Identify which cell holds the provided text, then report its (x, y) central coordinate. 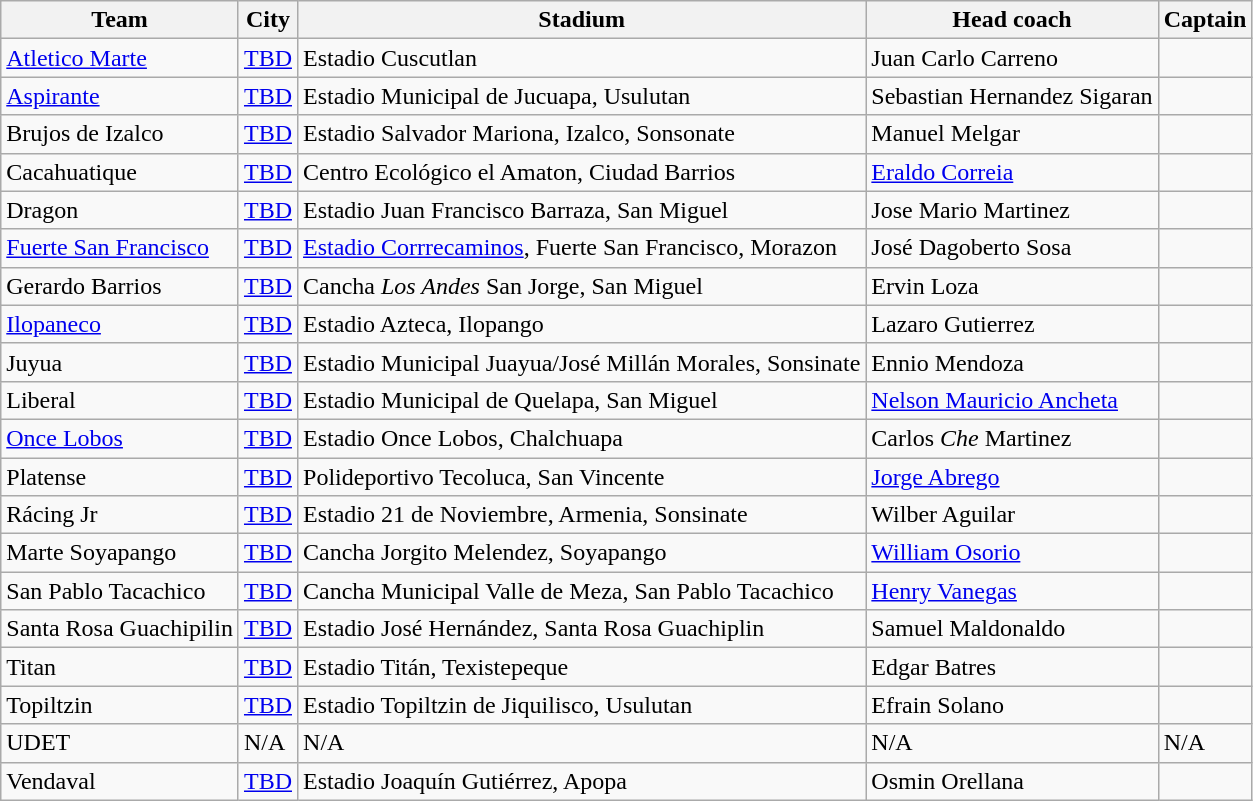
Cancha Los Andes San Jorge, San Miguel (582, 286)
Carlos Che Martinez (1012, 438)
Cancha Jorgito Melendez, Soyapango (582, 553)
UDET (120, 743)
Stadium (582, 20)
Juyua (120, 362)
Estadio Cuscutlan (582, 58)
Gerardo Barrios (120, 286)
Wilber Aguilar (1012, 515)
Henry Vanegas (1012, 591)
Vendaval (120, 781)
Manuel Melgar (1012, 134)
Captain (1205, 20)
Estadio 21 de Noviembre, Armenia, Sonsinate (582, 515)
Estadio Municipal Juayua/José Millán Morales, Sonsinate (582, 362)
Ervin Loza (1012, 286)
Platense (120, 477)
Juan Carlo Carreno (1012, 58)
Lazaro Gutierrez (1012, 324)
Eraldo Correia (1012, 172)
Edgar Batres (1012, 667)
Efrain Solano (1012, 705)
Estadio Corrrecaminos, Fuerte San Francisco, Morazon (582, 248)
Topiltzin (120, 705)
Ennio Mendoza (1012, 362)
Estadio Municipal de Jucuapa, Usulutan (582, 96)
Atletico Marte (120, 58)
Marte Soyapango (120, 553)
Polideportivo Tecoluca, San Vincente (582, 477)
Estadio Municipal de Quelapa, San Miguel (582, 400)
Rácing Jr (120, 515)
Estadio Once Lobos, Chalchuapa (582, 438)
Jorge Abrego (1012, 477)
Estadio Joaquín Gutiérrez, Apopa (582, 781)
Fuerte San Francisco (120, 248)
Estadio Juan Francisco Barraza, San Miguel (582, 210)
Centro Ecológico el Amaton, Ciudad Barrios (582, 172)
Estadio Titán, Texistepeque (582, 667)
Estadio Salvador Mariona, Izalco, Sonsonate (582, 134)
Team (120, 20)
Estadio Topiltzin de Jiquilisco, Usulutan (582, 705)
William Osorio (1012, 553)
Jose Mario Martinez (1012, 210)
Estadio José Hernández, Santa Rosa Guachiplin (582, 629)
City (268, 20)
Cancha Municipal Valle de Meza, San Pablo Tacachico (582, 591)
Estadio Azteca, Ilopango (582, 324)
Head coach (1012, 20)
Osmin Orellana (1012, 781)
Sebastian Hernandez Sigaran (1012, 96)
San Pablo Tacachico (120, 591)
Titan (120, 667)
Samuel Maldonaldo (1012, 629)
Santa Rosa Guachipilin (120, 629)
Aspirante (120, 96)
Nelson Mauricio Ancheta (1012, 400)
Liberal (120, 400)
Dragon (120, 210)
José Dagoberto Sosa (1012, 248)
Cacahuatique (120, 172)
Ilopaneco (120, 324)
Brujos de Izalco (120, 134)
Once Lobos (120, 438)
